From the cell containing the given text, extract its center point as [X, Y] coordinate. 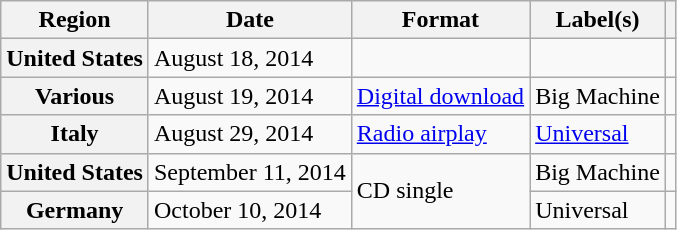
Date [250, 20]
Format [440, 20]
Digital download [440, 96]
Label(s) [598, 20]
Germany [75, 210]
Italy [75, 134]
August 18, 2014 [250, 58]
August 19, 2014 [250, 96]
September 11, 2014 [250, 172]
August 29, 2014 [250, 134]
October 10, 2014 [250, 210]
Region [75, 20]
Radio airplay [440, 134]
CD single [440, 191]
Various [75, 96]
